Scan for the cell matching the given text and deliver its [x, y] coordinate at center. 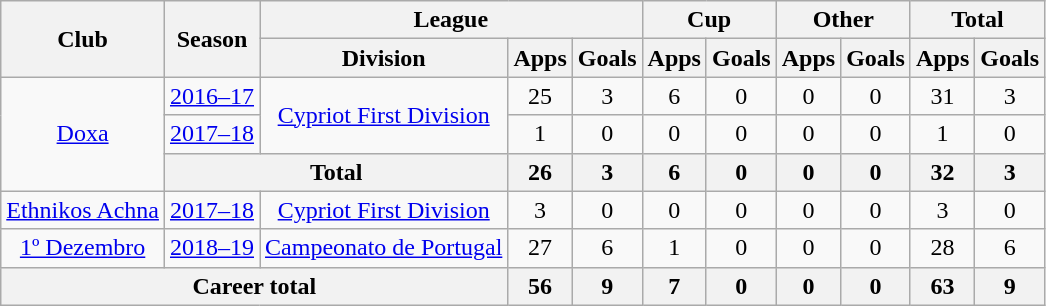
Division [384, 58]
Cup [709, 20]
Ethnikos Achna [83, 210]
32 [942, 172]
Career total [254, 286]
31 [942, 96]
56 [540, 286]
Season [212, 39]
63 [942, 286]
7 [674, 286]
25 [540, 96]
2018–19 [212, 248]
Other [843, 20]
Club [83, 39]
Doxa [83, 134]
27 [540, 248]
League [452, 20]
Campeonato de Portugal [384, 248]
26 [540, 172]
1º Dezembro [83, 248]
2016–17 [212, 96]
28 [942, 248]
